Search for the cell housing the specified text and yield its [x, y] center coordinate. 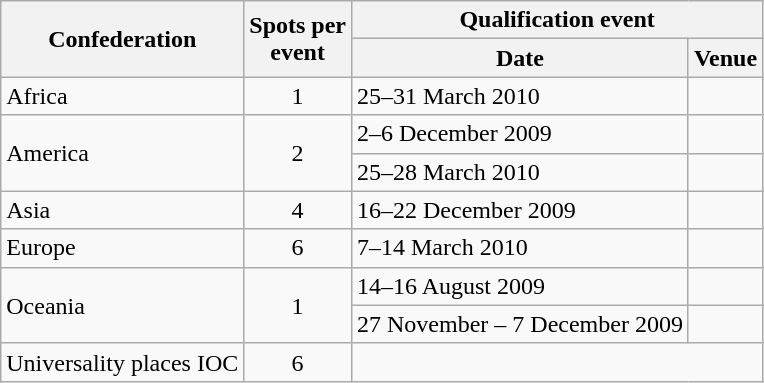
Oceania [122, 305]
Spots perevent [298, 39]
2 [298, 153]
Africa [122, 96]
2–6 December 2009 [520, 134]
16–22 December 2009 [520, 210]
14–16 August 2009 [520, 286]
America [122, 153]
4 [298, 210]
Venue [725, 58]
Confederation [122, 39]
25–28 March 2010 [520, 172]
27 November – 7 December 2009 [520, 324]
Date [520, 58]
Europe [122, 248]
Asia [122, 210]
25–31 March 2010 [520, 96]
Qualification event [556, 20]
7–14 March 2010 [520, 248]
Universality places IOC [122, 362]
